Locate the cell with the specified text and output its (x, y) center coordinate. 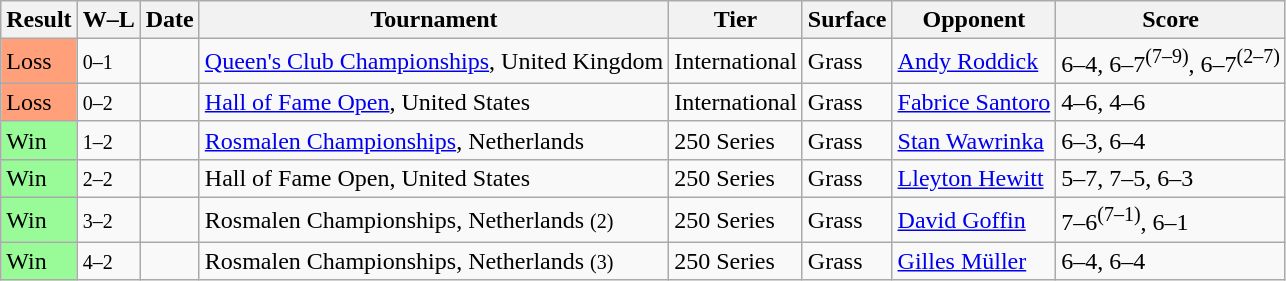
2–2 (108, 178)
Opponent (974, 20)
Stan Wawrinka (974, 140)
Andy Roddick (974, 62)
Fabrice Santoro (974, 102)
Result (39, 20)
Date (170, 20)
7–6(7–1), 6–1 (1171, 220)
David Goffin (974, 220)
W–L (108, 20)
Rosmalen Championships, Netherlands (2) (434, 220)
Tier (736, 20)
Rosmalen Championships, Netherlands (434, 140)
3–2 (108, 220)
Rosmalen Championships, Netherlands (3) (434, 261)
6–3, 6–4 (1171, 140)
Gilles Müller (974, 261)
6–4, 6–7(7–9), 6–7(2–7) (1171, 62)
Queen's Club Championships, United Kingdom (434, 62)
Tournament (434, 20)
6–4, 6–4 (1171, 261)
Lleyton Hewitt (974, 178)
1–2 (108, 140)
5–7, 7–5, 6–3 (1171, 178)
4–2 (108, 261)
Surface (847, 20)
Score (1171, 20)
4–6, 4–6 (1171, 102)
0–2 (108, 102)
0–1 (108, 62)
